Determine the [X, Y] coordinate at the center of the cell enclosing the given text.  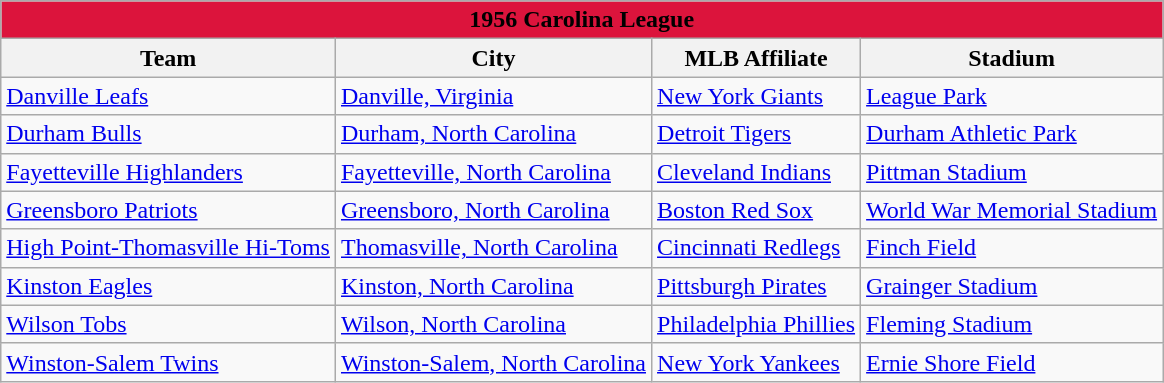
Greensboro, North Carolina [493, 210]
1956 Carolina League [582, 20]
New York Yankees [756, 362]
Fleming Stadium [1012, 324]
Winston-Salem Twins [168, 362]
Boston Red Sox [756, 210]
City [493, 58]
Fayetteville, North Carolina [493, 172]
New York Giants [756, 96]
Cleveland Indians [756, 172]
League Park [1012, 96]
Durham, North Carolina [493, 134]
Fayetteville Highlanders [168, 172]
Danville Leafs [168, 96]
Durham Athletic Park [1012, 134]
Detroit Tigers [756, 134]
Pittsburgh Pirates [756, 286]
Stadium [1012, 58]
Thomasville, North Carolina [493, 248]
Wilson Tobs [168, 324]
Cincinnati Redlegs [756, 248]
Durham Bulls [168, 134]
Pittman Stadium [1012, 172]
Kinston, North Carolina [493, 286]
Winston-Salem, North Carolina [493, 362]
Ernie Shore Field [1012, 362]
MLB Affiliate [756, 58]
Team [168, 58]
Danville, Virginia [493, 96]
Finch Field [1012, 248]
World War Memorial Stadium [1012, 210]
Philadelphia Phillies [756, 324]
Kinston Eagles [168, 286]
Wilson, North Carolina [493, 324]
High Point-Thomasville Hi-Toms [168, 248]
Grainger Stadium [1012, 286]
Greensboro Patriots [168, 210]
